Provide the [x, y] coordinate of the cell's center where the given text is located.  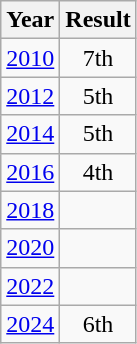
2012 [30, 96]
2018 [30, 210]
6th [98, 324]
4th [98, 172]
2020 [30, 248]
Year [30, 20]
2010 [30, 58]
7th [98, 58]
2014 [30, 134]
2016 [30, 172]
2024 [30, 324]
Result [98, 20]
2022 [30, 286]
